Output the [X, Y] coordinate of the center of the cell containing the given text.  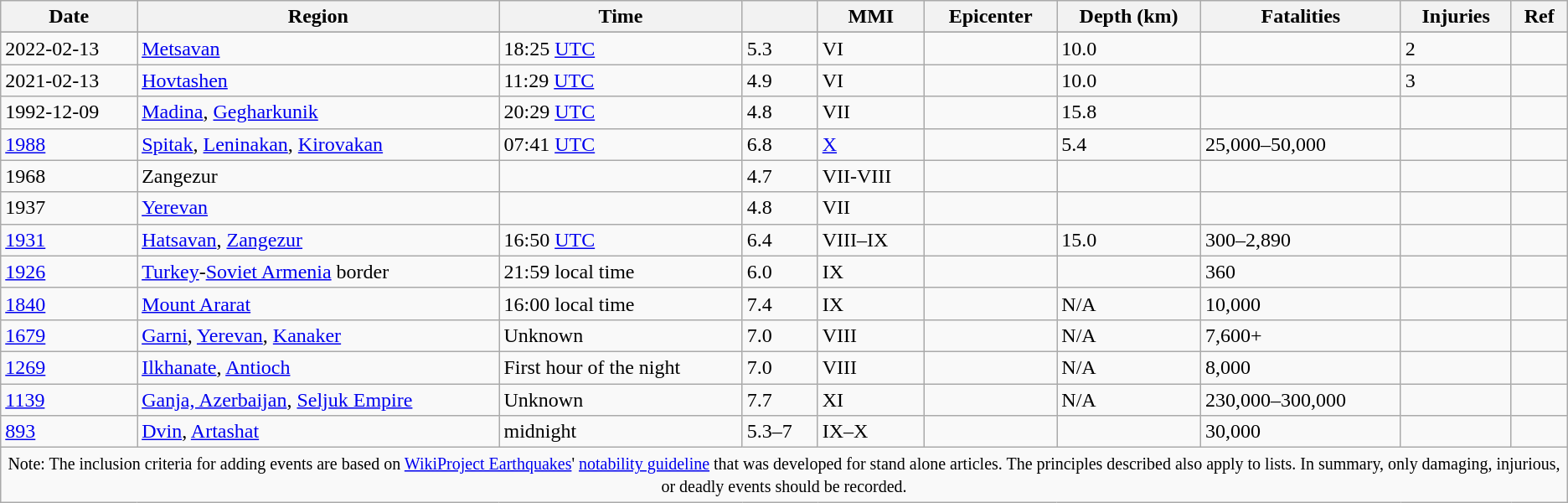
Time [621, 17]
Mount Ararat [318, 303]
7.4 [780, 303]
Dvin, Artashat [318, 432]
Ilkhanate, Antioch [318, 367]
30,000 [1300, 432]
VII-VIII [871, 176]
6.0 [780, 272]
1679 [69, 335]
Fatalities [1300, 17]
Depth (km) [1129, 17]
1992-12-09 [69, 112]
Zangezur [318, 176]
Epicenter [990, 17]
10,000 [1300, 303]
893 [69, 432]
Injuries [1456, 17]
Garni, Yerevan, Kanaker [318, 335]
1269 [69, 367]
Ref [1540, 17]
3 [1456, 80]
VIII–IX [871, 240]
360 [1300, 272]
16:50 UTC [621, 240]
XI [871, 400]
11:29 UTC [621, 80]
15.0 [1129, 240]
25,000–50,000 [1300, 144]
1840 [69, 303]
20:29 UTC [621, 112]
1931 [69, 240]
6.8 [780, 144]
midnight [621, 432]
8,000 [1300, 367]
2021-02-13 [69, 80]
2022-02-13 [69, 49]
4.9 [780, 80]
Yerevan [318, 208]
300–2,890 [1300, 240]
MMI [871, 17]
IX–X [871, 432]
5.3–7 [780, 432]
Region [318, 17]
Date [69, 17]
5.3 [780, 49]
Hovtashen [318, 80]
7.7 [780, 400]
15.8 [1129, 112]
X [871, 144]
16:00 local time [621, 303]
230,000–300,000 [1300, 400]
21:59 local time [621, 272]
2 [1456, 49]
18:25 UTC [621, 49]
Metsavan [318, 49]
1968 [69, 176]
Hatsavan, Zangezur [318, 240]
5.4 [1129, 144]
1139 [69, 400]
1926 [69, 272]
6.4 [780, 240]
07:41 UTC [621, 144]
Ganja, Azerbaijan, Seljuk Empire [318, 400]
4.7 [780, 176]
First hour of the night [621, 367]
Madina, Gegharkunik [318, 112]
1988 [69, 144]
Spitak, Leninakan, Kirovakan [318, 144]
7,600+ [1300, 335]
Turkey-Soviet Armenia border [318, 272]
1937 [69, 208]
